Find where the given text appears and provide that cell's center as [X, Y] coordinate. 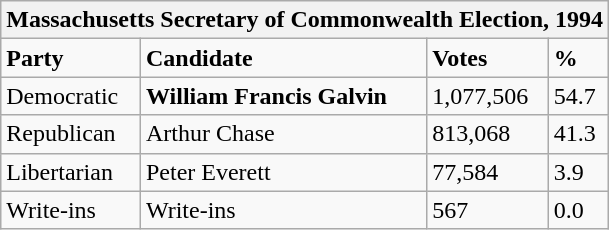
1,077,506 [488, 96]
Libertarian [71, 172]
Arthur Chase [283, 134]
41.3 [578, 134]
Democratic [71, 96]
Candidate [283, 58]
Party [71, 58]
William Francis Galvin [283, 96]
813,068 [488, 134]
54.7 [578, 96]
0.0 [578, 210]
% [578, 58]
Massachusetts Secretary of Commonwealth Election, 1994 [305, 20]
Votes [488, 58]
567 [488, 210]
77,584 [488, 172]
3.9 [578, 172]
Republican [71, 134]
Peter Everett [283, 172]
